Find where the given text appears and provide that cell's center as (x, y) coordinate. 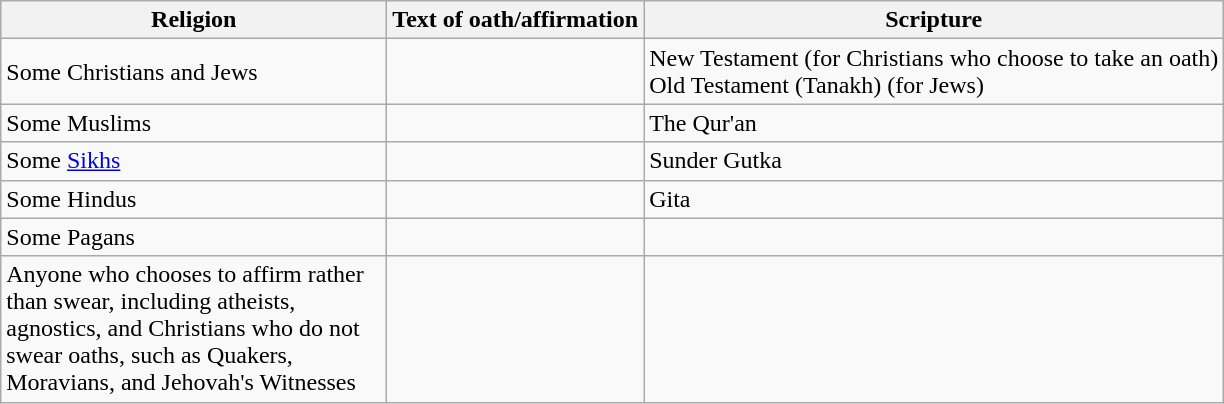
Gita (934, 199)
Some Muslims (194, 123)
The Qur'an (934, 123)
Scripture (934, 20)
Some Pagans (194, 237)
Sunder Gutka (934, 161)
Some Hindus (194, 199)
Religion (194, 20)
Some Christians and Jews (194, 72)
Some Sikhs (194, 161)
Text of oath/affirmation (516, 20)
New Testament (for Christians who choose to take an oath)Old Testament (Tanakh) (for Jews) (934, 72)
